From the cell containing the given text, extract its center point as [x, y] coordinate. 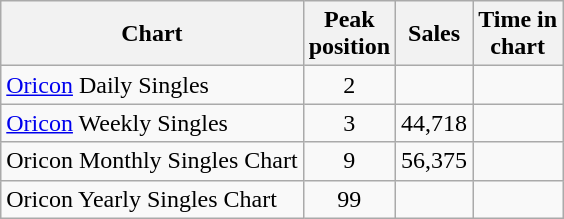
Peakposition [349, 34]
Oricon Monthly Singles Chart [152, 161]
2 [349, 85]
Oricon Weekly Singles [152, 123]
Sales [434, 34]
44,718 [434, 123]
56,375 [434, 161]
Oricon Daily Singles [152, 85]
Time inchart [518, 34]
99 [349, 199]
Oricon Yearly Singles Chart [152, 199]
9 [349, 161]
Chart [152, 34]
3 [349, 123]
